Find where the given text appears and provide that cell's center as (x, y) coordinate. 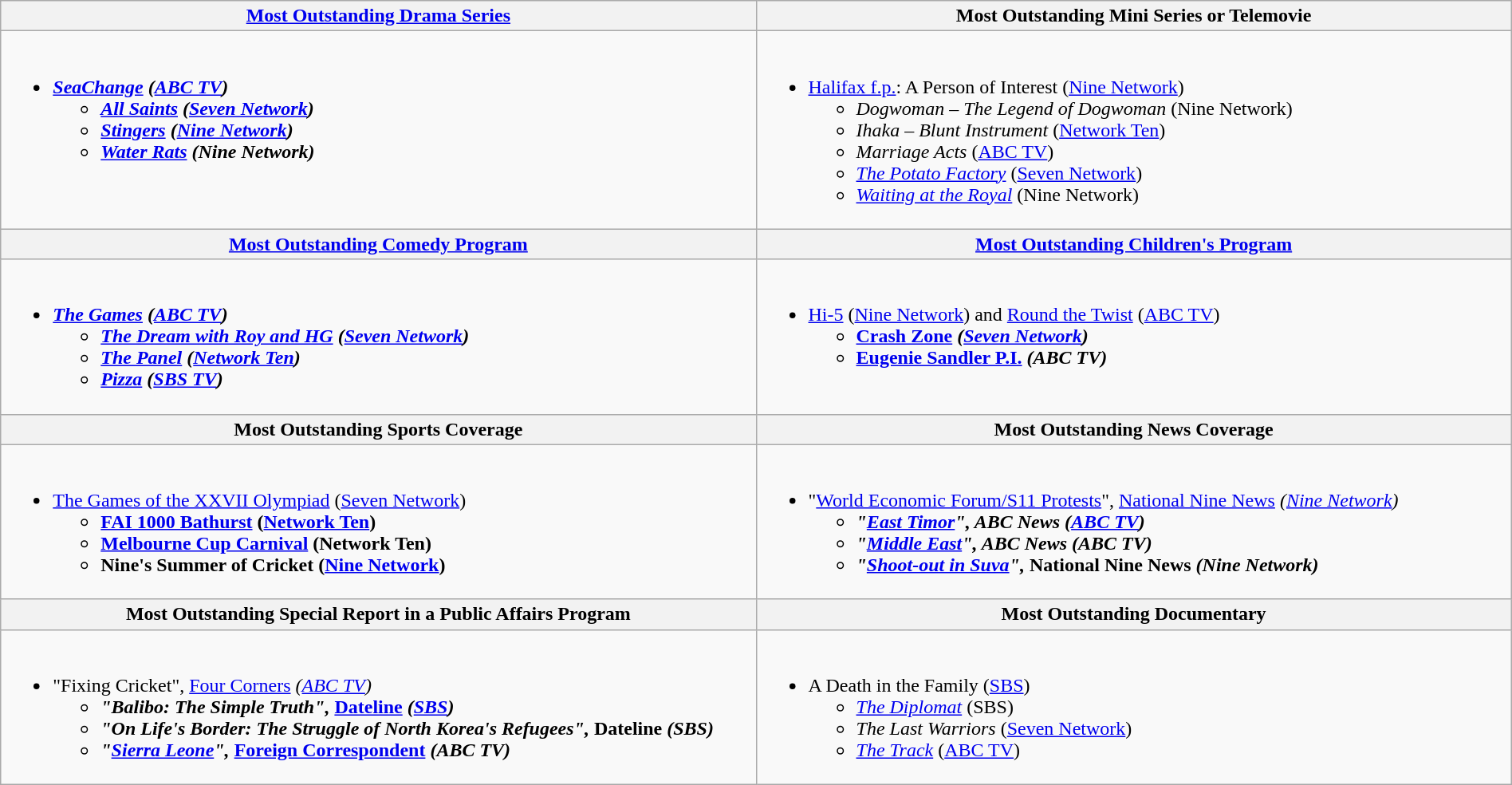
Most Outstanding Sports Coverage (378, 429)
Most Outstanding News Coverage (1134, 429)
Most Outstanding Children's Program (1134, 244)
Most Outstanding Special Report in a Public Affairs Program (378, 614)
Most Outstanding Documentary (1134, 614)
The Games (ABC TV)The Dream with Roy and HG (Seven Network)The Panel (Network Ten)Pizza (SBS TV) (378, 337)
Hi-5 (Nine Network) and Round the Twist (ABC TV)Crash Zone (Seven Network)Eugenie Sandler P.I. (ABC TV) (1134, 337)
A Death in the Family (SBS)The Diplomat (SBS)The Last Warriors (Seven Network)The Track (ABC TV) (1134, 707)
SeaChange (ABC TV)All Saints (Seven Network)Stingers (Nine Network)Water Rats (Nine Network) (378, 130)
Most Outstanding Drama Series (378, 16)
Most Outstanding Comedy Program (378, 244)
Most Outstanding Mini Series or Telemovie (1134, 16)
